Pinpoint the cell where the given text exists, returning its [x, y] midpoint coordinate. 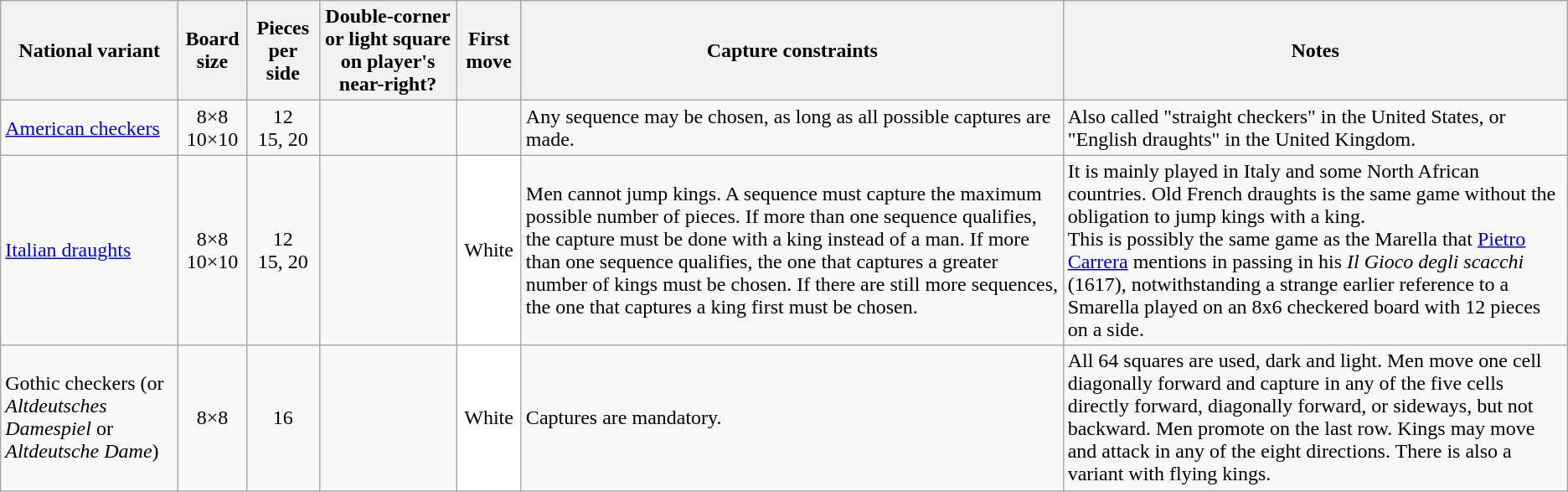
Also called "straight checkers" in the United States, or "English draughts" in the United Kingdom. [1315, 127]
Gothic checkers (or Altdeutsches Damespiel or Altdeutsche Dame) [90, 417]
National variant [90, 50]
8×8 [213, 417]
Double-corner or light square on player's near-right? [388, 50]
Captures are mandatory. [792, 417]
Pieces per side [283, 50]
Capture constraints [792, 50]
Notes [1315, 50]
Italian draughts [90, 250]
American checkers [90, 127]
First move [489, 50]
Board size [213, 50]
Any sequence may be chosen, as long as all possible captures are made. [792, 127]
16 [283, 417]
